Capture the cell that displays the provided text and extract its (x, y) central coordinate. 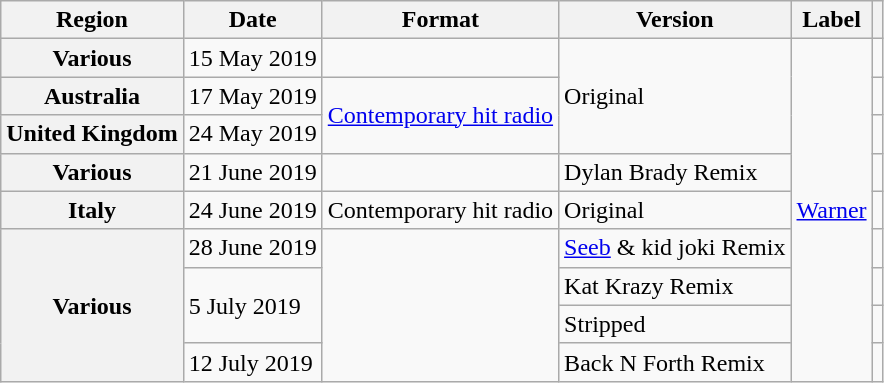
Label (832, 20)
5 July 2019 (252, 305)
Back N Forth Remix (675, 362)
Region (92, 20)
24 June 2019 (252, 210)
28 June 2019 (252, 248)
Format (440, 20)
24 May 2019 (252, 134)
Version (675, 20)
Stripped (675, 324)
Italy (92, 210)
United Kingdom (92, 134)
21 June 2019 (252, 172)
Kat Krazy Remix (675, 286)
17 May 2019 (252, 96)
Date (252, 20)
Warner (832, 210)
12 July 2019 (252, 362)
Dylan Brady Remix (675, 172)
15 May 2019 (252, 58)
Australia (92, 96)
Seeb & kid joki Remix (675, 248)
